Return the [x, y] coordinate for the center point of the cell that contains the specified text.  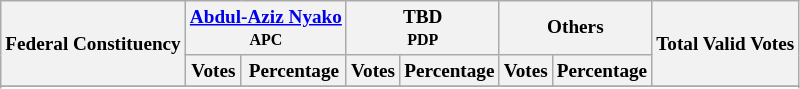
TBDPDP [422, 28]
Federal Constituency [94, 44]
Total Valid Votes [726, 44]
Abdul-Aziz NyakoAPC [266, 28]
Others [576, 28]
